Locate the cell with the specified text and output its [X, Y] center coordinate. 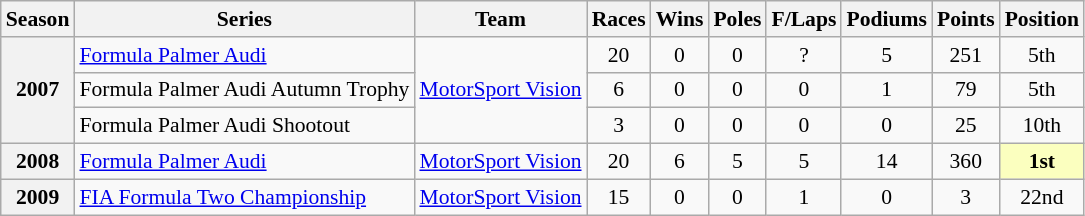
Points [966, 19]
Poles [737, 19]
25 [966, 126]
Position [1042, 19]
Podiums [886, 19]
360 [966, 162]
2008 [38, 162]
Series [244, 19]
Formula Palmer Audi Autumn Trophy [244, 90]
2009 [38, 197]
1st [1042, 162]
? [804, 55]
10th [1042, 126]
F/Laps [804, 19]
14 [886, 162]
Wins [680, 19]
Formula Palmer Audi Shootout [244, 126]
2007 [38, 90]
79 [966, 90]
Season [38, 19]
FIA Formula Two Championship [244, 197]
Team [500, 19]
15 [619, 197]
22nd [1042, 197]
251 [966, 55]
Races [619, 19]
